Output the (x, y) coordinate of the center of the cell containing the given text.  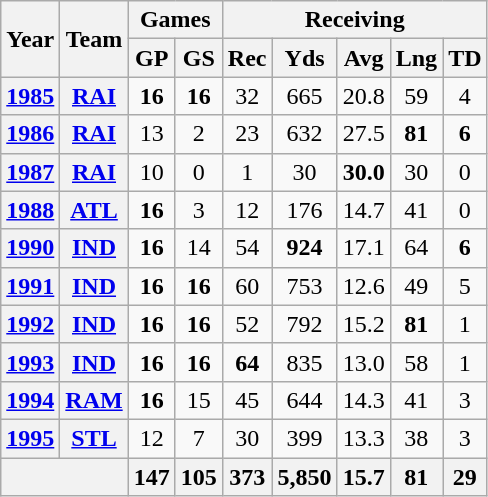
14.3 (364, 400)
835 (304, 362)
45 (247, 400)
13.0 (364, 362)
1994 (30, 400)
4 (465, 96)
753 (304, 286)
1990 (30, 248)
38 (416, 438)
147 (152, 477)
Games (175, 20)
27.5 (364, 134)
15.2 (364, 324)
17.1 (364, 248)
644 (304, 400)
10 (152, 172)
12.6 (364, 286)
20.8 (364, 96)
60 (247, 286)
52 (247, 324)
632 (304, 134)
14 (198, 248)
49 (416, 286)
Rec (247, 58)
Lng (416, 58)
Year (30, 39)
1992 (30, 324)
32 (247, 96)
Team (94, 39)
399 (304, 438)
RAM (94, 400)
1985 (30, 96)
7 (198, 438)
1993 (30, 362)
1987 (30, 172)
2 (198, 134)
176 (304, 210)
58 (416, 362)
TD (465, 58)
13 (152, 134)
54 (247, 248)
5,850 (304, 477)
105 (198, 477)
924 (304, 248)
ATL (94, 210)
59 (416, 96)
1995 (30, 438)
1988 (30, 210)
665 (304, 96)
STL (94, 438)
14.7 (364, 210)
15 (198, 400)
Receiving (354, 20)
Yds (304, 58)
23 (247, 134)
1986 (30, 134)
1991 (30, 286)
373 (247, 477)
792 (304, 324)
GS (198, 58)
Avg (364, 58)
GP (152, 58)
30.0 (364, 172)
5 (465, 286)
15.7 (364, 477)
13.3 (364, 438)
29 (465, 477)
